Find where the given text appears and provide that cell's center as (X, Y) coordinate. 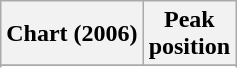
Peakposition (189, 34)
Chart (2006) (72, 34)
